Provide the (x, y) coordinate of the cell's center where the given text is located.  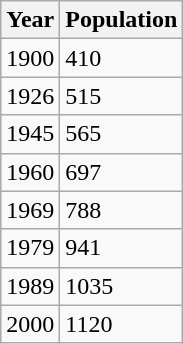
697 (122, 172)
2000 (30, 324)
1900 (30, 58)
Population (122, 20)
410 (122, 58)
1945 (30, 134)
565 (122, 134)
1035 (122, 286)
1926 (30, 96)
941 (122, 248)
1120 (122, 324)
788 (122, 210)
1969 (30, 210)
1960 (30, 172)
1979 (30, 248)
1989 (30, 286)
515 (122, 96)
Year (30, 20)
